Capture the cell that displays the provided text and extract its [X, Y] central coordinate. 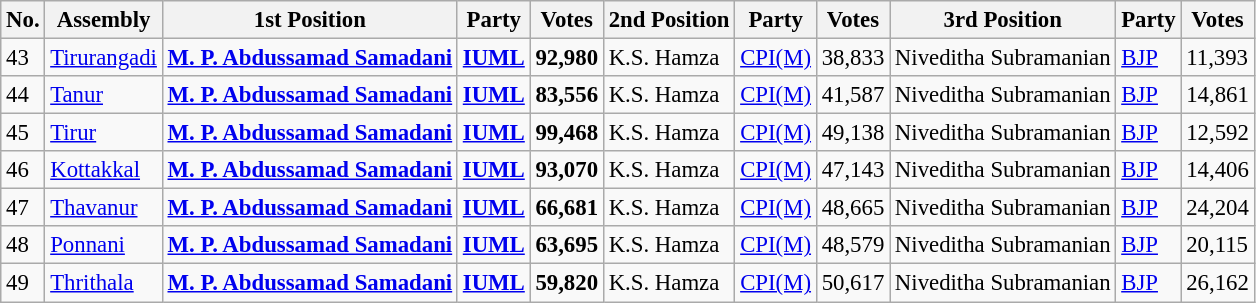
83,556 [566, 95]
12,592 [1218, 133]
59,820 [566, 283]
Thrithala [104, 283]
38,833 [852, 58]
44 [23, 95]
Kottakkal [104, 170]
3rd Position [1003, 20]
11,393 [1218, 58]
26,162 [1218, 283]
No. [23, 20]
45 [23, 133]
14,861 [1218, 95]
48,579 [852, 245]
66,681 [566, 208]
24,204 [1218, 208]
48 [23, 245]
49,138 [852, 133]
Tirurangadi [104, 58]
50,617 [852, 283]
1st Position [310, 20]
20,115 [1218, 245]
43 [23, 58]
63,695 [566, 245]
Assembly [104, 20]
47 [23, 208]
47,143 [852, 170]
92,980 [566, 58]
93,070 [566, 170]
Tanur [104, 95]
99,468 [566, 133]
49 [23, 283]
Thavanur [104, 208]
41,587 [852, 95]
46 [23, 170]
Tirur [104, 133]
2nd Position [669, 20]
Ponnani [104, 245]
14,406 [1218, 170]
48,665 [852, 208]
